Provide the [x, y] coordinate of the cell's center where the given text is located.  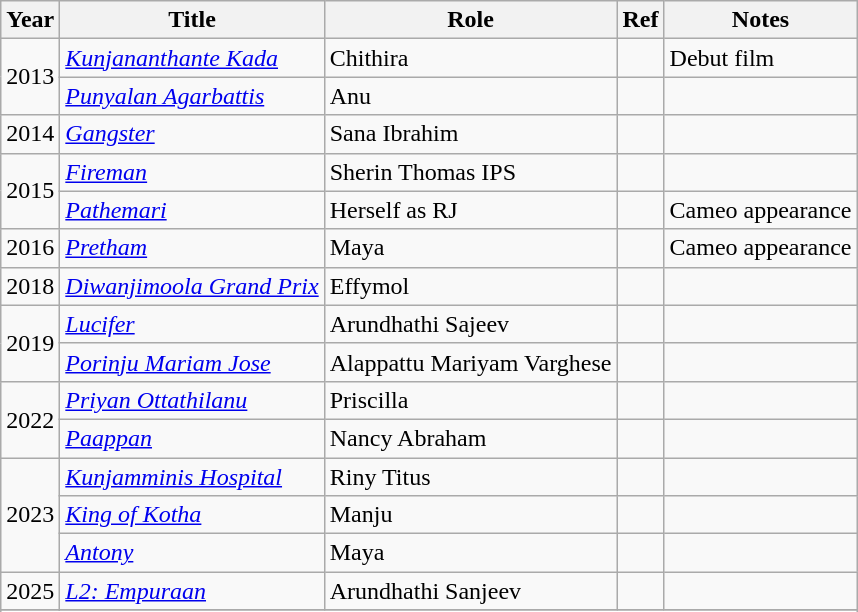
Priyan Ottathilanu [192, 400]
Arundhathi Sanjeev [470, 591]
Ref [640, 20]
2018 [30, 286]
Herself as RJ [470, 210]
Sana Ibrahim [470, 134]
Lucifer [192, 324]
Alappattu Mariyam Varghese [470, 362]
Priscilla [470, 400]
Effymol [470, 286]
Kunjamminis Hospital [192, 477]
Manju [470, 515]
Year [30, 20]
Riny Titus [470, 477]
Pathemari [192, 210]
Pretham [192, 248]
2015 [30, 191]
Debut film [760, 58]
Punyalan Agarbattis [192, 96]
Gangster [192, 134]
Fireman [192, 172]
Notes [760, 20]
Antony [192, 553]
Sherin Thomas IPS [470, 172]
2016 [30, 248]
2013 [30, 77]
Title [192, 20]
2025 [30, 591]
King of Kotha [192, 515]
2014 [30, 134]
2019 [30, 343]
Porinju Mariam Jose [192, 362]
L2: Empuraan [192, 591]
Chithira [470, 58]
Anu [470, 96]
Paappan [192, 438]
Arundhathi Sajeev [470, 324]
Role [470, 20]
Kunjananthante Kada [192, 58]
2022 [30, 419]
Nancy Abraham [470, 438]
2023 [30, 515]
Diwanjimoola Grand Prix [192, 286]
